Identify which cell holds the provided text, then report its (x, y) central coordinate. 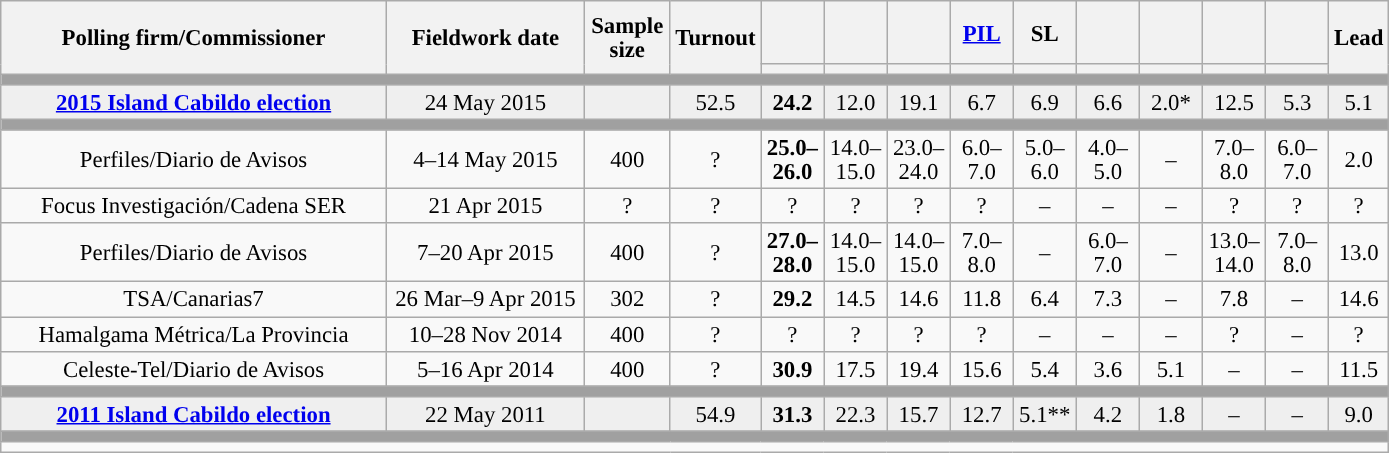
TSA/Canarias7 (194, 300)
12.5 (1234, 102)
6.7 (982, 102)
31.3 (792, 414)
12.0 (856, 102)
Lead (1359, 38)
11.8 (982, 300)
302 (627, 300)
6.6 (1108, 102)
15.7 (918, 414)
52.5 (716, 102)
Turnout (716, 38)
12.7 (982, 414)
9.0 (1359, 414)
17.5 (856, 368)
4.2 (1108, 414)
Polling firm/Commissioner (194, 38)
24.2 (792, 102)
6.4 (1044, 300)
3.6 (1108, 368)
22 May 2011 (485, 414)
PIL (982, 32)
15.6 (982, 368)
11.5 (1359, 368)
2011 Island Cabildo election (194, 414)
30.9 (792, 368)
5.3 (1298, 102)
13.0 (1359, 254)
6.9 (1044, 102)
24 May 2015 (485, 102)
25.0–26.0 (792, 160)
5.1** (1044, 414)
Sample size (627, 38)
2.0 (1359, 160)
4.0–5.0 (1108, 160)
2015 Island Cabildo election (194, 102)
19.4 (918, 368)
Focus Investigación/Cadena SER (194, 206)
SL (1044, 32)
Celeste-Tel/Diario de Avisos (194, 368)
29.2 (792, 300)
4–14 May 2015 (485, 160)
7.3 (1108, 300)
22.3 (856, 414)
5–16 Apr 2014 (485, 368)
7–20 Apr 2015 (485, 254)
5.4 (1044, 368)
13.0–14.0 (1234, 254)
10–28 Nov 2014 (485, 334)
19.1 (918, 102)
27.0–28.0 (792, 254)
Hamalgama Métrica/La Provincia (194, 334)
54.9 (716, 414)
23.0–24.0 (918, 160)
26 Mar–9 Apr 2015 (485, 300)
14.5 (856, 300)
Fieldwork date (485, 38)
5.0–6.0 (1044, 160)
7.8 (1234, 300)
2.0* (1170, 102)
1.8 (1170, 414)
21 Apr 2015 (485, 206)
